Detect which cell encompasses the target text, then output its (X, Y) center coordinate. 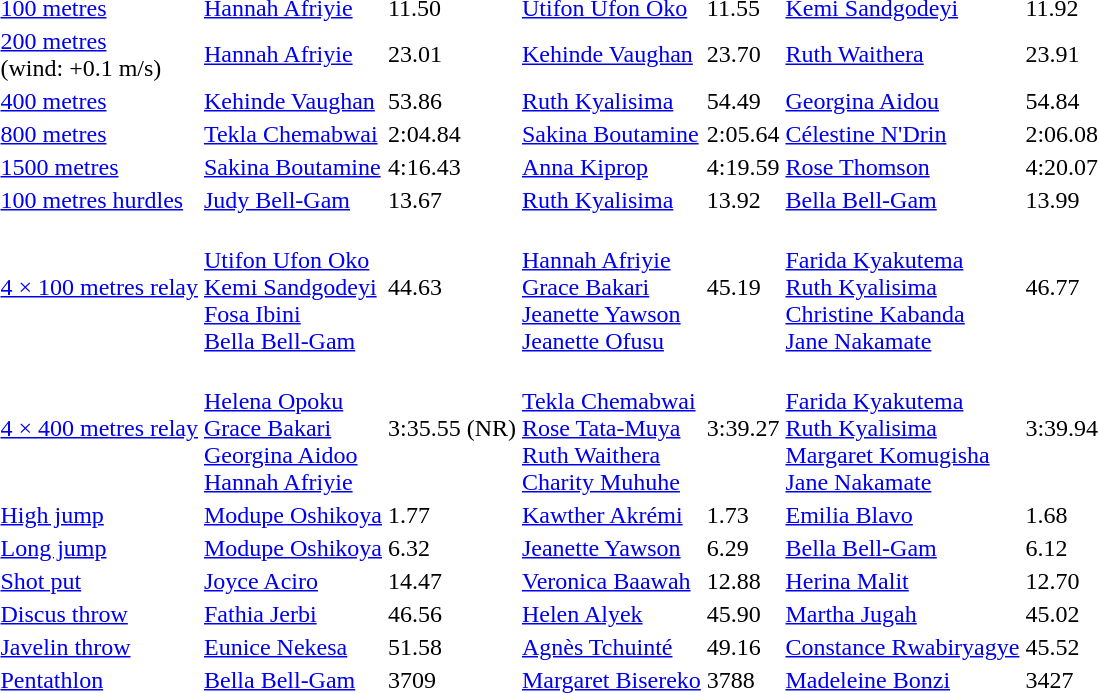
Veronica Baawah (611, 581)
Célestine N'Drin (902, 134)
Georgina Aidou (902, 101)
Farida KyakutemaRuth KyalisimaChristine KabandaJane Nakamate (902, 287)
Hannah AfriyieGrace BakariJeanette YawsonJeanette Ofusu (611, 287)
49.16 (743, 647)
Utifon Ufon OkoKemi SandgodeyiFosa IbiniBella Bell-Gam (292, 287)
Fathia Jerbi (292, 614)
3:35.55 (NR) (452, 428)
46.56 (452, 614)
Agnès Tchuinté (611, 647)
Ruth Waithera (902, 54)
14.47 (452, 581)
13.67 (452, 200)
Emilia Blavo (902, 515)
53.86 (452, 101)
45.90 (743, 614)
Herina Malit (902, 581)
Helena OpokuGrace BakariGeorgina AidooHannah Afriyie (292, 428)
Tekla ChemabwaiRose Tata-MuyaRuth WaitheraCharity Muhuhe (611, 428)
Helen Alyek (611, 614)
6.29 (743, 548)
Constance Rwabiryagye (902, 647)
51.58 (452, 647)
Rose Thomson (902, 167)
4:16.43 (452, 167)
4:19.59 (743, 167)
Joyce Aciro (292, 581)
Farida KyakutemaRuth KyalisimaMargaret KomugishaJane Nakamate (902, 428)
Tekla Chemabwai (292, 134)
6.32 (452, 548)
Judy Bell-Gam (292, 200)
Martha Jugah (902, 614)
23.01 (452, 54)
Kawther Akrémi (611, 515)
Anna Kiprop (611, 167)
2:04.84 (452, 134)
44.63 (452, 287)
2:05.64 (743, 134)
54.49 (743, 101)
1.77 (452, 515)
Eunice Nekesa (292, 647)
1.73 (743, 515)
45.19 (743, 287)
3:39.27 (743, 428)
13.92 (743, 200)
Jeanette Yawson (611, 548)
23.70 (743, 54)
Hannah Afriyie (292, 54)
12.88 (743, 581)
